Extract the [x, y] coordinate from the center of the cell holding the provided text.  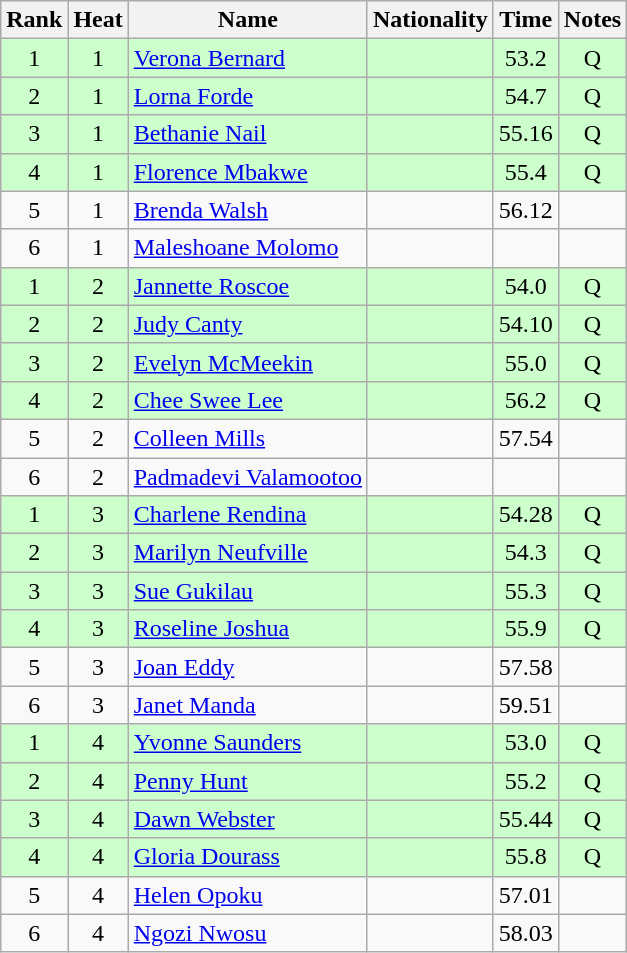
55.2 [526, 781]
Florence Mbakwe [248, 172]
Gloria Dourass [248, 857]
55.16 [526, 134]
Evelyn McMeekin [248, 362]
53.0 [526, 743]
Sue Gukilau [248, 591]
Roseline Joshua [248, 629]
55.0 [526, 362]
Joan Eddy [248, 667]
54.3 [526, 553]
56.2 [526, 400]
Heat [98, 20]
57.58 [526, 667]
Chee Swee Lee [248, 400]
55.9 [526, 629]
Janet Manda [248, 705]
Charlene Rendina [248, 515]
Helen Opoku [248, 895]
Rank [34, 20]
53.2 [526, 58]
Judy Canty [248, 324]
Notes [592, 20]
59.51 [526, 705]
Verona Bernard [248, 58]
Time [526, 20]
Maleshoane Molomo [248, 248]
55.3 [526, 591]
Ngozi Nwosu [248, 933]
Penny Hunt [248, 781]
57.54 [526, 438]
54.28 [526, 515]
Colleen Mills [248, 438]
Lorna Forde [248, 96]
Yvonne Saunders [248, 743]
Nationality [430, 20]
Padmadevi Valamootoo [248, 477]
Bethanie Nail [248, 134]
Dawn Webster [248, 819]
55.4 [526, 172]
Brenda Walsh [248, 210]
55.44 [526, 819]
Name [248, 20]
57.01 [526, 895]
Marilyn Neufville [248, 553]
Jannette Roscoe [248, 286]
54.0 [526, 286]
56.12 [526, 210]
54.10 [526, 324]
58.03 [526, 933]
54.7 [526, 96]
55.8 [526, 857]
